Scan for the cell matching the given text and deliver its [x, y] coordinate at center. 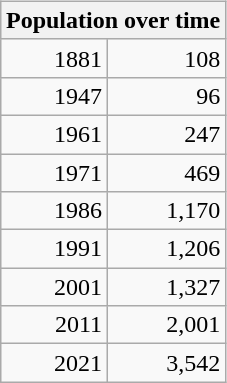
1991 [54, 249]
1971 [54, 173]
1,327 [167, 287]
1986 [54, 211]
2021 [54, 363]
2011 [54, 325]
1961 [54, 134]
1947 [54, 96]
Population over time [112, 20]
1,206 [167, 249]
96 [167, 96]
469 [167, 173]
1881 [54, 58]
2,001 [167, 325]
1,170 [167, 211]
3,542 [167, 363]
247 [167, 134]
108 [167, 58]
2001 [54, 287]
